Search for the cell housing the specified text and yield its (x, y) center coordinate. 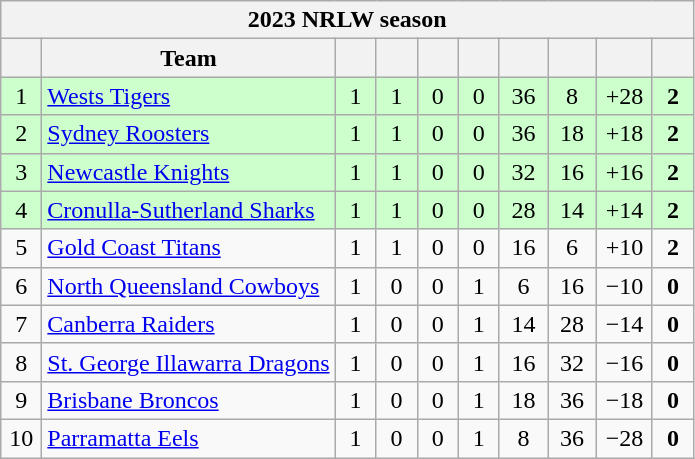
3 (22, 172)
Wests Tigers (188, 96)
−10 (624, 286)
5 (22, 248)
10 (22, 438)
+14 (624, 210)
4 (22, 210)
Team (188, 58)
−14 (624, 324)
2023 NRLW season (348, 20)
Cronulla-Sutherland Sharks (188, 210)
+16 (624, 172)
Brisbane Broncos (188, 400)
North Queensland Cowboys (188, 286)
Gold Coast Titans (188, 248)
−16 (624, 362)
−18 (624, 400)
−28 (624, 438)
Sydney Roosters (188, 134)
7 (22, 324)
+18 (624, 134)
+28 (624, 96)
Newcastle Knights (188, 172)
St. George Illawarra Dragons (188, 362)
9 (22, 400)
Canberra Raiders (188, 324)
Parramatta Eels (188, 438)
+10 (624, 248)
